Locate the cell with the specified text and output its [x, y] center coordinate. 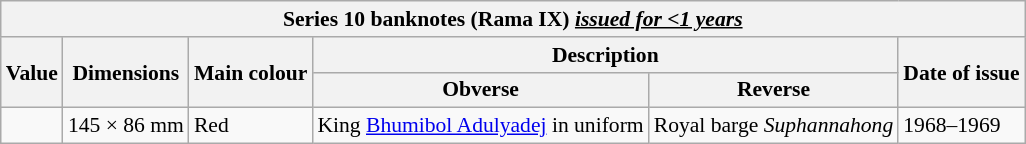
Red [250, 126]
Value [32, 72]
Date of issue [961, 72]
Obverse [480, 90]
Series 10 banknotes (Rama IX) issued for <1 years [513, 19]
Royal barge Suphannahong [774, 126]
Reverse [774, 90]
145 × 86 mm [126, 126]
1968–1969 [961, 126]
Dimensions [126, 72]
Main colour [250, 72]
King Bhumibol Adulyadej in uniform [480, 126]
Description [605, 55]
